Provide the [X, Y] coordinate of the cell's center where the given text is located.  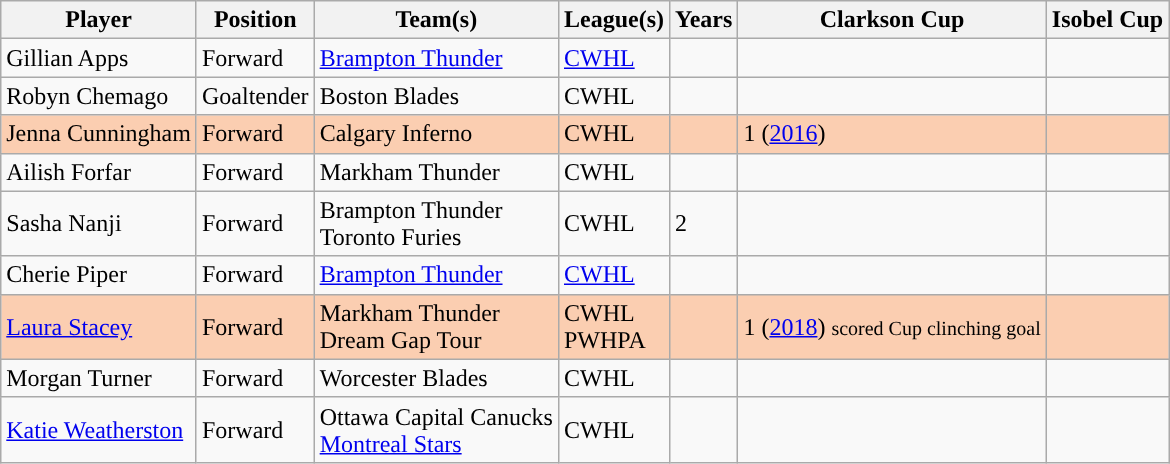
1 (2018) scored Cup clinching goal [892, 326]
1 (2016) [892, 134]
Isobel Cup [1107, 20]
Jenna Cunningham [99, 134]
Boston Blades [436, 96]
Player [99, 20]
Robyn Chemago [99, 96]
Position [255, 20]
Laura Stacey [99, 326]
Gillian Apps [99, 58]
Ottawa Capital CanucksMontreal Stars [436, 430]
2 [704, 224]
Brampton ThunderToronto Furies [436, 224]
League(s) [614, 20]
Worcester Blades [436, 378]
Katie Weatherston [99, 430]
Morgan Turner [99, 378]
Sasha Nanji [99, 224]
Goaltender [255, 96]
Markham ThunderDream Gap Tour [436, 326]
Years [704, 20]
Cherie Piper [99, 275]
CWHLPWHPA [614, 326]
Markham Thunder [436, 172]
Ailish Forfar [99, 172]
Clarkson Cup [892, 20]
Team(s) [436, 20]
Calgary Inferno [436, 134]
